Pinpoint the cell where the given text exists, returning its (X, Y) midpoint coordinate. 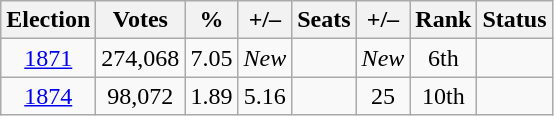
Seats (324, 20)
Status (514, 20)
274,068 (140, 58)
98,072 (140, 96)
5.16 (265, 96)
Votes (140, 20)
6th (444, 58)
1.89 (212, 96)
7.05 (212, 58)
10th (444, 96)
1874 (48, 96)
1871 (48, 58)
% (212, 20)
Election (48, 20)
Rank (444, 20)
25 (383, 96)
